Find where the given text appears and provide that cell's center as (X, Y) coordinate. 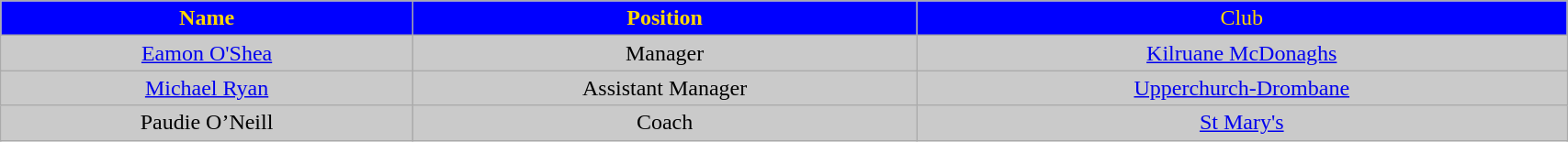
Name (208, 18)
St Mary's (1242, 123)
Coach (665, 123)
Kilruane McDonaghs (1242, 53)
Upperchurch-Drombane (1242, 88)
Club (1242, 18)
Assistant Manager (665, 88)
Eamon O'Shea (208, 53)
Michael Ryan (208, 88)
Position (665, 18)
Manager (665, 53)
Paudie O’Neill (208, 123)
